Return the [X, Y] coordinate for the center point of the cell that contains the specified text.  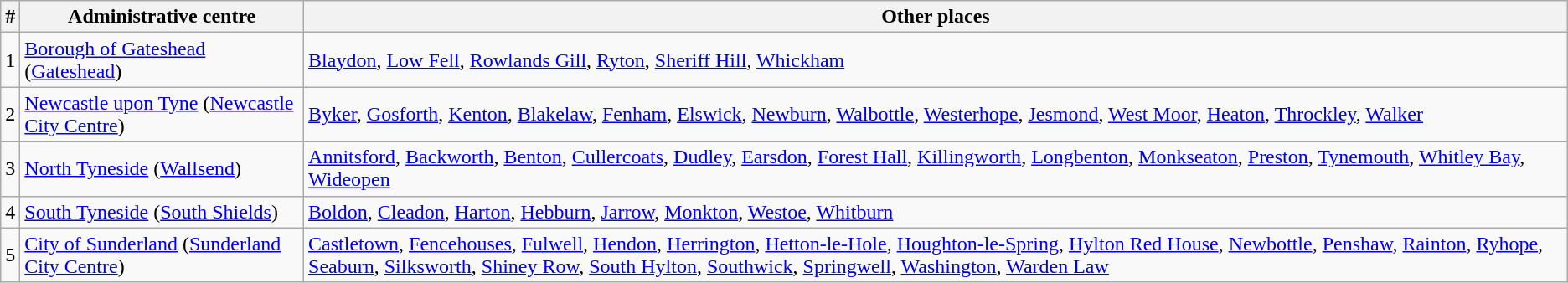
Boldon, Cleadon, Harton, Hebburn, Jarrow, Monkton, Westoe, Whitburn [936, 212]
Other places [936, 17]
# [10, 17]
South Tyneside (South Shields) [162, 212]
Borough of Gateshead (Gateshead) [162, 60]
City of Sunderland (Sunderland City Centre) [162, 255]
4 [10, 212]
3 [10, 169]
2 [10, 114]
5 [10, 255]
North Tyneside (Wallsend) [162, 169]
1 [10, 60]
Administrative centre [162, 17]
Newcastle upon Tyne (Newcastle City Centre) [162, 114]
Blaydon, Low Fell, Rowlands Gill, Ryton, Sheriff Hill, Whickham [936, 60]
Byker, Gosforth, Kenton, Blakelaw, Fenham, Elswick, Newburn, Walbottle, Westerhope, Jesmond, West Moor, Heaton, Throckley, Walker [936, 114]
